Detect which cell encompasses the target text, then output its (x, y) center coordinate. 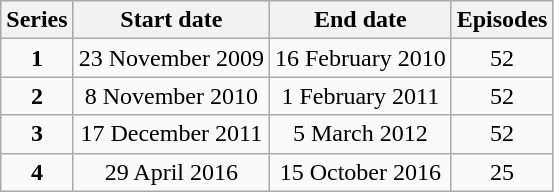
25 (502, 172)
5 March 2012 (360, 134)
29 April 2016 (171, 172)
1 February 2011 (360, 96)
End date (360, 20)
16 February 2010 (360, 58)
4 (37, 172)
23 November 2009 (171, 58)
Start date (171, 20)
15 October 2016 (360, 172)
3 (37, 134)
Series (37, 20)
1 (37, 58)
17 December 2011 (171, 134)
2 (37, 96)
Episodes (502, 20)
8 November 2010 (171, 96)
